Detect which cell encompasses the target text, then output its (x, y) center coordinate. 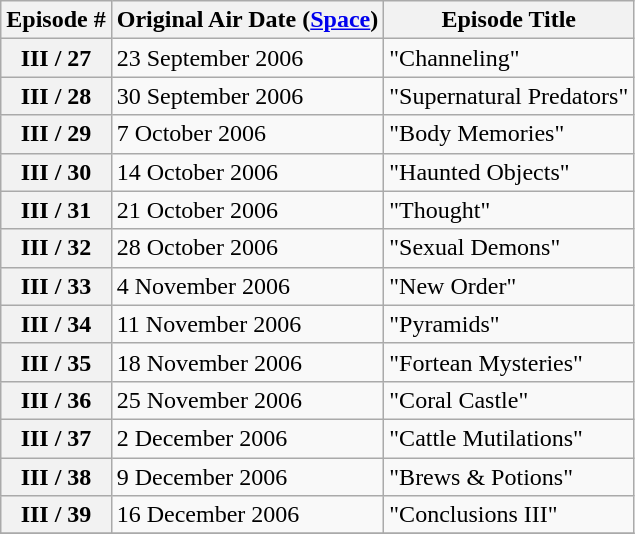
2 December 2006 (248, 438)
III / 37 (56, 438)
III / 31 (56, 210)
III / 39 (56, 515)
23 September 2006 (248, 58)
28 October 2006 (248, 248)
III / 27 (56, 58)
III / 35 (56, 362)
Episode Title (509, 20)
25 November 2006 (248, 400)
21 October 2006 (248, 210)
4 November 2006 (248, 286)
"Cattle Mutilations" (509, 438)
"Haunted Objects" (509, 172)
"Coral Castle" (509, 400)
7 October 2006 (248, 134)
III / 28 (56, 96)
16 December 2006 (248, 515)
9 December 2006 (248, 477)
"Thought" (509, 210)
11 November 2006 (248, 324)
"New Order" (509, 286)
"Brews & Potions" (509, 477)
III / 30 (56, 172)
"Fortean Mysteries" (509, 362)
"Sexual Demons" (509, 248)
"Conclusions III" (509, 515)
"Channeling" (509, 58)
III / 36 (56, 400)
III / 33 (56, 286)
30 September 2006 (248, 96)
III / 34 (56, 324)
Original Air Date (Space) (248, 20)
III / 32 (56, 248)
"Body Memories" (509, 134)
III / 29 (56, 134)
III / 38 (56, 477)
14 October 2006 (248, 172)
"Supernatural Predators" (509, 96)
Episode # (56, 20)
18 November 2006 (248, 362)
"Pyramids" (509, 324)
